Output the [X, Y] coordinate of the center of the cell containing the given text.  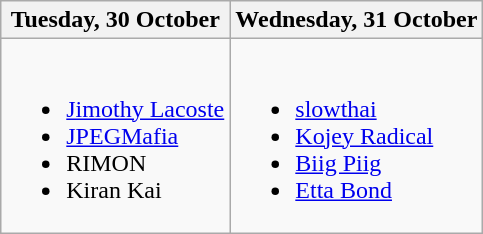
slowthaiKojey RadicalBiig PiigEtta Bond [356, 136]
Wednesday, 31 October [356, 20]
Jimothy LacosteJPEGMafiaRIMONKiran Kai [116, 136]
Tuesday, 30 October [116, 20]
